Search for the cell housing the specified text and yield its [x, y] center coordinate. 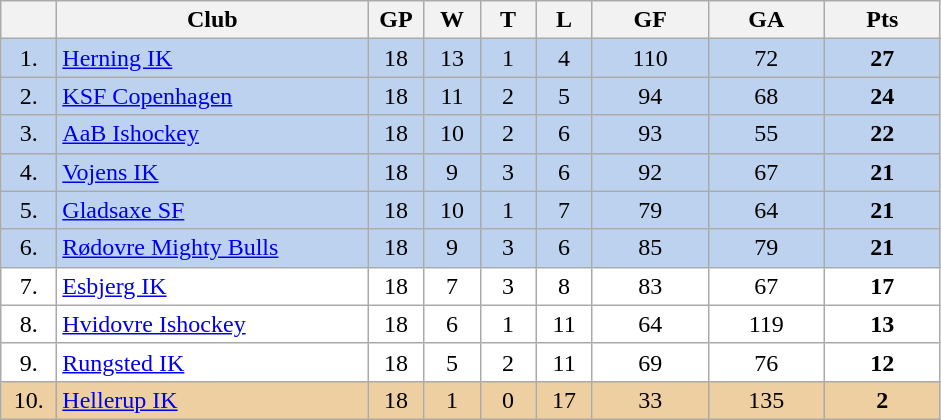
4 [564, 58]
Club [212, 20]
24 [882, 96]
92 [650, 172]
55 [766, 134]
0 [508, 400]
94 [650, 96]
GF [650, 20]
119 [766, 324]
6. [29, 248]
GP [396, 20]
93 [650, 134]
7. [29, 286]
Pts [882, 20]
Rødovre Mighty Bulls [212, 248]
Hvidovre Ishockey [212, 324]
8 [564, 286]
Herning IK [212, 58]
1. [29, 58]
9. [29, 362]
27 [882, 58]
Rungsted IK [212, 362]
69 [650, 362]
L [564, 20]
22 [882, 134]
Esbjerg IK [212, 286]
72 [766, 58]
12 [882, 362]
GA [766, 20]
Vojens IK [212, 172]
4. [29, 172]
10. [29, 400]
2. [29, 96]
KSF Copenhagen [212, 96]
8. [29, 324]
Hellerup IK [212, 400]
83 [650, 286]
Gladsaxe SF [212, 210]
68 [766, 96]
110 [650, 58]
33 [650, 400]
5. [29, 210]
T [508, 20]
85 [650, 248]
135 [766, 400]
W [452, 20]
76 [766, 362]
3. [29, 134]
AaB Ishockey [212, 134]
